Output the (X, Y) coordinate of the center of the cell containing the given text.  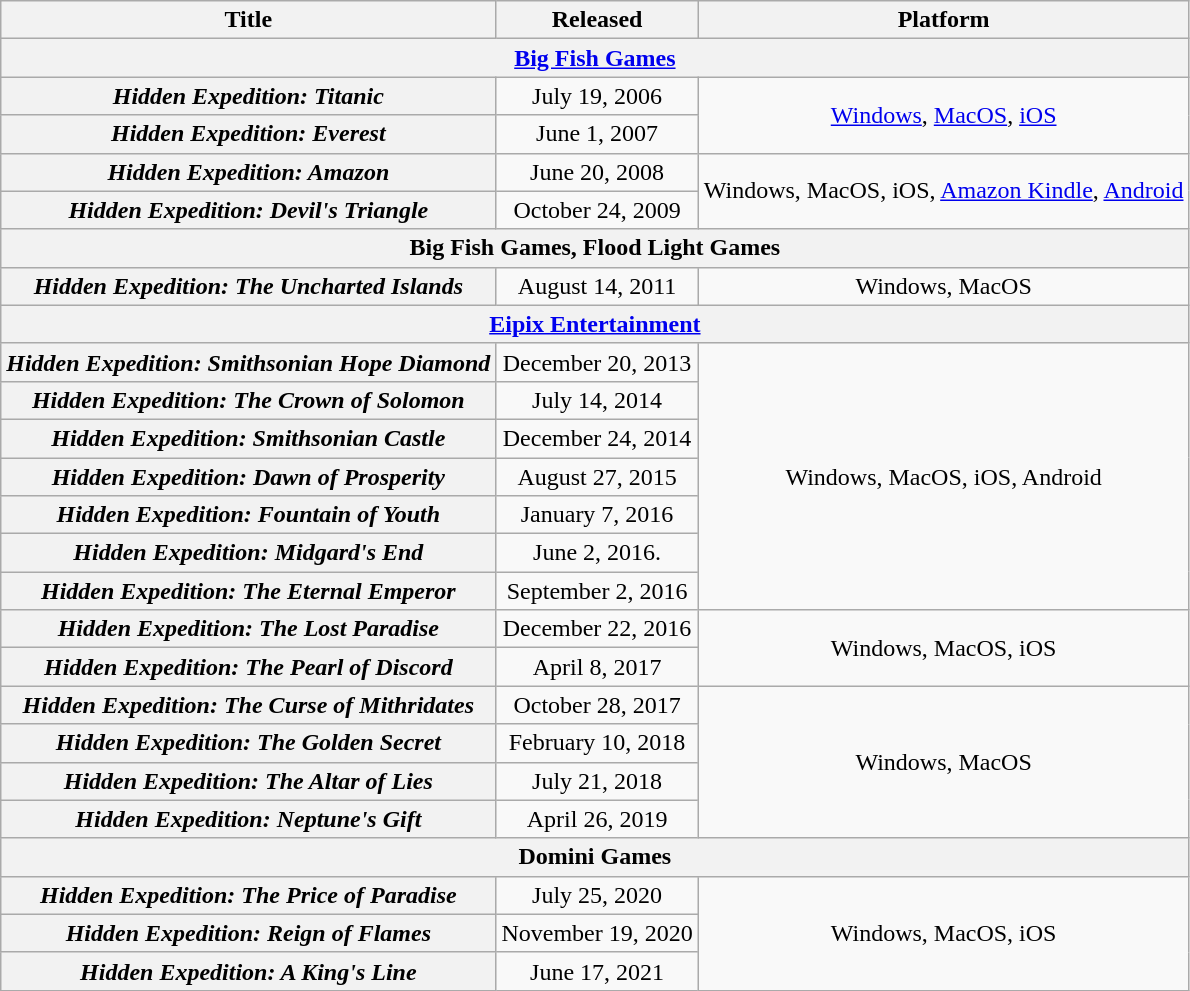
November 19, 2020 (597, 933)
Big Fish Games (595, 58)
Hidden Expedition: Everest (248, 134)
Hidden Expedition: Titanic (248, 96)
Hidden Expedition: The Curse of Mithridates (248, 705)
July 21, 2018 (597, 781)
Hidden Expedition: The Uncharted Islands (248, 286)
Hidden Expedition: The Altar of Lies (248, 781)
Hidden Expedition: The Golden Secret (248, 743)
July 19, 2006 (597, 96)
August 27, 2015 (597, 477)
Big Fish Games, Flood Light Games (595, 248)
Hidden Expedition: Neptune's Gift (248, 819)
January 7, 2016 (597, 515)
December 22, 2016 (597, 629)
February 10, 2018 (597, 743)
Hidden Expedition: The Crown of Solomon (248, 400)
Hidden Expedition: Devil's Triangle (248, 210)
October 24, 2009 (597, 210)
Windows, MacOS, iOS, Amazon Kindle, Android (944, 191)
April 8, 2017 (597, 667)
Hidden Expedition: Midgard's End (248, 553)
Hidden Expedition: The Price of Paradise (248, 895)
Hidden Expedition: The Eternal Emperor (248, 591)
Platform (944, 20)
Hidden Expedition: The Pearl of Discord (248, 667)
August 14, 2011 (597, 286)
Hidden Expedition: Amazon (248, 172)
Hidden Expedition: Smithsonian Castle (248, 438)
Hidden Expedition: Smithsonian Hope Diamond (248, 362)
Domini Games (595, 857)
Hidden Expedition: The Lost Paradise (248, 629)
July 25, 2020 (597, 895)
Hidden Expedition: Fountain of Youth (248, 515)
Hidden Expedition: A King's Line (248, 971)
Eipix Entertainment (595, 324)
Hidden Expedition: Reign of Flames (248, 933)
Hidden Expedition: Dawn of Prosperity (248, 477)
Title (248, 20)
June 20, 2008 (597, 172)
Windows, MacOS, iOS, Android (944, 476)
Released (597, 20)
April 26, 2019 (597, 819)
July 14, 2014 (597, 400)
June 1, 2007 (597, 134)
December 20, 2013 (597, 362)
October 28, 2017 (597, 705)
June 17, 2021 (597, 971)
September 2, 2016 (597, 591)
June 2, 2016. (597, 553)
December 24, 2014 (597, 438)
